From the cell containing the given text, extract its center point as [X, Y] coordinate. 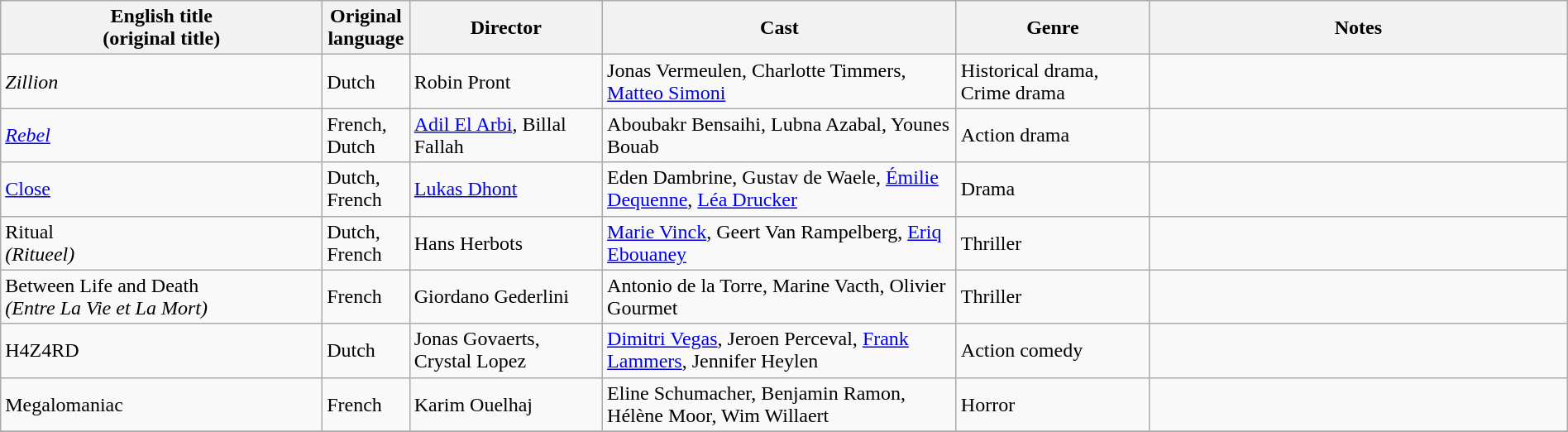
Action drama [1052, 136]
Director [506, 28]
Action comedy [1052, 351]
Between Life and Death (Entre La Vie et La Mort) [162, 296]
Original language [366, 28]
Giordano Gederlini [506, 296]
Zillion [162, 81]
Rebel [162, 136]
Horror [1052, 404]
Jonas Vermeulen, Charlotte Timmers, Matteo Simoni [780, 81]
Dimitri Vegas, Jeroen Perceval, Frank Lammers, Jennifer Heylen [780, 351]
Jonas Govaerts, Crystal Lopez [506, 351]
Aboubakr Bensaihi, Lubna Azabal, Younes Bouab [780, 136]
Karim Ouelhaj [506, 404]
Eline Schumacher, Benjamin Ramon, Hélène Moor, Wim Willaert [780, 404]
H4Z4RD [162, 351]
Megalomaniac [162, 404]
Marie Vinck, Geert Van Rampelberg, Eriq Ebouaney [780, 243]
Historical drama, Crime drama [1052, 81]
Eden Dambrine, Gustav de Waele, Émilie Dequenne, Léa Drucker [780, 189]
Ritual (Ritueel) [162, 243]
Cast [780, 28]
Notes [1359, 28]
Antonio de la Torre, Marine Vacth, Olivier Gourmet [780, 296]
Adil El Arbi, Billal Fallah [506, 136]
Hans Herbots [506, 243]
Robin Pront [506, 81]
Close [162, 189]
Drama [1052, 189]
Genre [1052, 28]
English title (original title) [162, 28]
French, Dutch [366, 136]
Lukas Dhont [506, 189]
